Locate the cell with the specified text and output its (X, Y) center coordinate. 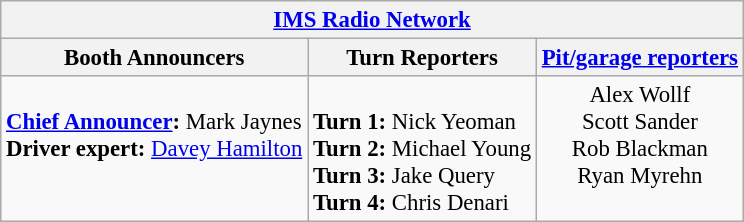
Chief Announcer: Mark Jaynes Driver expert: Davey Hamilton (154, 149)
Turn 1: Nick Yeoman Turn 2: Michael Young Turn 3: Jake Query Turn 4: Chris Denari (422, 149)
Pit/garage reporters (640, 58)
Turn Reporters (422, 58)
IMS Radio Network (372, 20)
Alex WollfScott SanderRob BlackmanRyan Myrehn (640, 149)
Booth Announcers (154, 58)
